Search for the cell housing the specified text and yield its (x, y) center coordinate. 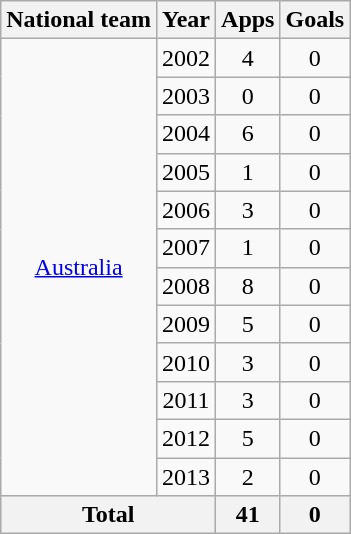
2004 (186, 134)
2012 (186, 438)
4 (248, 58)
2007 (186, 248)
2006 (186, 210)
2013 (186, 477)
2003 (186, 96)
2009 (186, 324)
2002 (186, 58)
6 (248, 134)
National team (79, 20)
2010 (186, 362)
Australia (79, 268)
2011 (186, 400)
Apps (248, 20)
Goals (315, 20)
2 (248, 477)
2005 (186, 172)
2008 (186, 286)
Total (108, 515)
41 (248, 515)
8 (248, 286)
Year (186, 20)
